For the text-containing cell, return its midpoint in (X, Y) coordinate format. 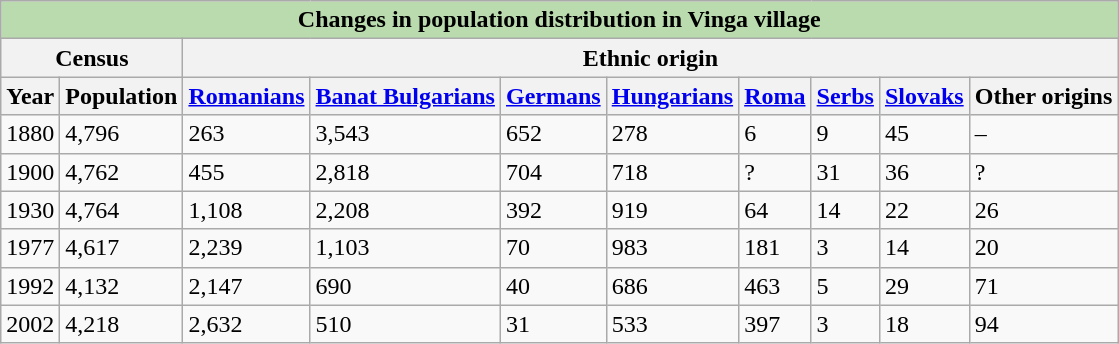
9 (845, 134)
Slovaks (924, 96)
686 (672, 286)
690 (405, 286)
– (1044, 134)
71 (1044, 286)
278 (672, 134)
Census (92, 58)
64 (775, 210)
718 (672, 172)
392 (553, 210)
1992 (30, 286)
983 (672, 248)
29 (924, 286)
26 (1044, 210)
1930 (30, 210)
455 (246, 172)
2,632 (246, 324)
1,103 (405, 248)
263 (246, 134)
4,762 (122, 172)
4,218 (122, 324)
181 (775, 248)
Hungarians (672, 96)
1,108 (246, 210)
Ethnic origin (650, 58)
3,543 (405, 134)
397 (775, 324)
Population (122, 96)
36 (924, 172)
4,617 (122, 248)
45 (924, 134)
22 (924, 210)
2,818 (405, 172)
919 (672, 210)
4,764 (122, 210)
2002 (30, 324)
Banat Bulgarians (405, 96)
4,132 (122, 286)
2,147 (246, 286)
5 (845, 286)
704 (553, 172)
Changes in population distribution in Vinga village (560, 20)
40 (553, 286)
Germans (553, 96)
533 (672, 324)
2,208 (405, 210)
Other origins (1044, 96)
4,796 (122, 134)
1900 (30, 172)
70 (553, 248)
Romanians (246, 96)
94 (1044, 324)
510 (405, 324)
2,239 (246, 248)
Year (30, 96)
18 (924, 324)
652 (553, 134)
463 (775, 286)
1977 (30, 248)
1880 (30, 134)
Serbs (845, 96)
6 (775, 134)
Roma (775, 96)
20 (1044, 248)
